Output the [x, y] coordinate of the center of the cell containing the given text.  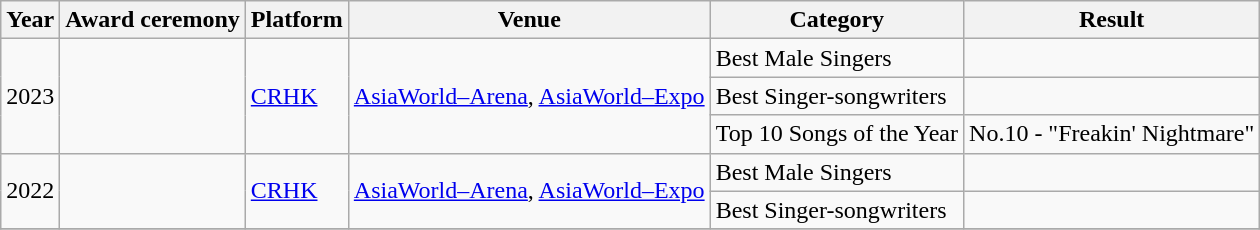
Category [836, 20]
2023 [30, 96]
2022 [30, 191]
Year [30, 20]
Venue [529, 20]
Award ceremony [152, 20]
Result [1112, 20]
Top 10 Songs of the Year [836, 134]
Platform [296, 20]
No.10 - "Freakin' Nightmare" [1112, 134]
